Search for the cell housing the specified text and yield its (x, y) center coordinate. 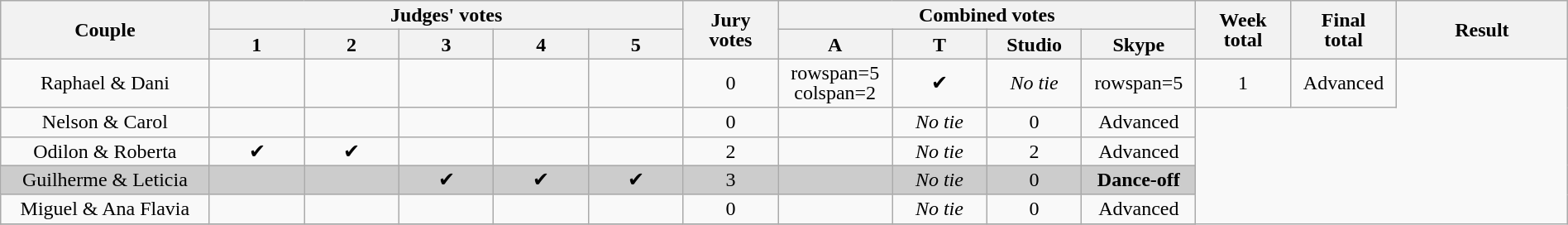
Nelson & Carol (105, 122)
Judges' votes (447, 15)
Guilherme & Leticia (105, 180)
A (835, 45)
Miguel & Ana Flavia (105, 208)
rowspan=5 (1139, 83)
Dance-off (1139, 180)
5 (637, 45)
Combined votes (987, 15)
Raphael & Dani (105, 83)
Weektotal (1244, 30)
Odilon & Roberta (105, 151)
Skype (1139, 45)
4 (541, 45)
Studio (1034, 45)
Couple (105, 30)
Result (1482, 30)
rowspan=5 colspan=2 (835, 83)
T (939, 45)
Finaltotal (1343, 30)
Juryvotes (731, 30)
